Detect which cell encompasses the target text, then output its [x, y] center coordinate. 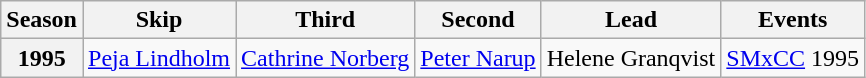
Third [326, 20]
Lead [631, 20]
Cathrine Norberg [326, 58]
Skip [158, 20]
Helene Granqvist [631, 58]
Peja Lindholm [158, 58]
Peter Narup [478, 58]
Events [793, 20]
Second [478, 20]
1995 [42, 58]
Season [42, 20]
SMxCC 1995 [793, 58]
